Output the (X, Y) coordinate of the center of the cell containing the given text.  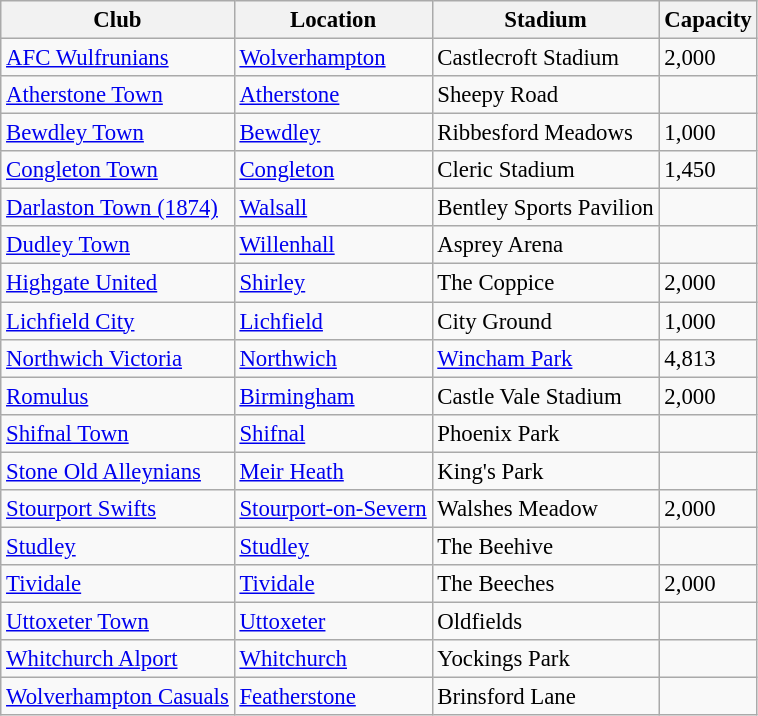
Castlecroft Stadium (546, 58)
Stone Old Alleynians (118, 471)
Castle Vale Stadium (546, 396)
Congleton Town (118, 170)
Sheepy Road (546, 95)
Bewdley (333, 133)
Darlaston Town (1874) (118, 208)
Lichfield (333, 321)
Brinsford Lane (546, 697)
Atherstone Town (118, 95)
4,813 (708, 358)
Phoenix Park (546, 433)
Shifnal (333, 433)
Uttoxeter Town (118, 621)
Ribbesford Meadows (546, 133)
1,450 (708, 170)
Lichfield City (118, 321)
Wincham Park (546, 358)
AFC Wulfrunians (118, 58)
Wolverhampton (333, 58)
Shirley (333, 283)
Congleton (333, 170)
Birmingham (333, 396)
Club (118, 20)
Highgate United (118, 283)
Wolverhampton Casuals (118, 697)
Walshes Meadow (546, 509)
Walsall (333, 208)
Dudley Town (118, 245)
Whitchurch Alport (118, 659)
Stourport Swifts (118, 509)
Yockings Park (546, 659)
Bewdley Town (118, 133)
Uttoxeter (333, 621)
Stourport-on-Severn (333, 509)
Location (333, 20)
Cleric Stadium (546, 170)
The Beehive (546, 546)
Willenhall (333, 245)
Romulus (118, 396)
Featherstone (333, 697)
Stadium (546, 20)
City Ground (546, 321)
Shifnal Town (118, 433)
Meir Heath (333, 471)
King's Park (546, 471)
The Coppice (546, 283)
The Beeches (546, 584)
Oldfields (546, 621)
Northwich Victoria (118, 358)
Bentley Sports Pavilion (546, 208)
Asprey Arena (546, 245)
Atherstone (333, 95)
Northwich (333, 358)
Whitchurch (333, 659)
Capacity (708, 20)
